Identify which cell holds the provided text, then report its (X, Y) central coordinate. 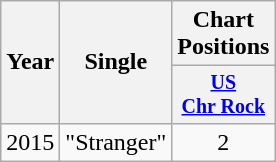
2015 (30, 142)
Year (30, 62)
2 (224, 142)
Single (116, 62)
Chart Positions (224, 34)
"Stranger" (116, 142)
USChr Rock (224, 94)
